Capture the cell that displays the provided text and extract its [x, y] central coordinate. 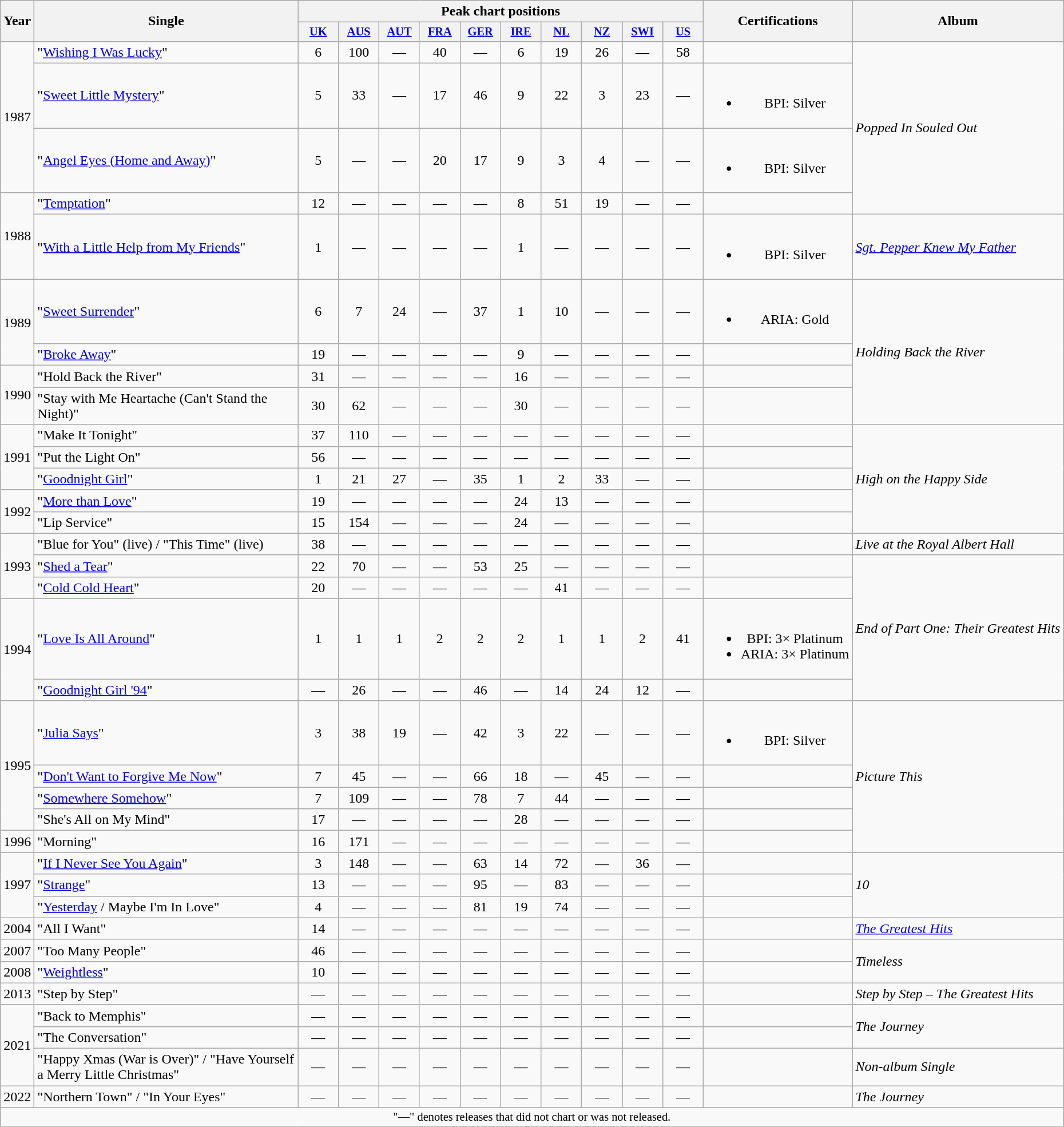
"Temptation" [166, 204]
"Hold Back the River" [166, 376]
Year [17, 21]
"Lip Service" [166, 522]
Step by Step – The Greatest Hits [958, 994]
25 [521, 566]
56 [318, 457]
"Too Many People" [166, 950]
"Northern Town" / "In Your Eyes" [166, 1097]
28 [521, 820]
1989 [17, 323]
ARIA: Gold [778, 311]
42 [481, 733]
"Stay with Me Heartache (Can't Stand the Night)" [166, 406]
Timeless [958, 961]
"Sweet Surrender" [166, 311]
"Weightless" [166, 972]
Peak chart positions [501, 11]
40 [439, 52]
62 [359, 406]
FRA [439, 32]
"More than Love" [166, 501]
"Strange" [166, 885]
1992 [17, 511]
"Morning" [166, 842]
NZ [602, 32]
"Step by Step" [166, 994]
63 [481, 863]
1996 [17, 842]
"Goodnight Girl '94" [166, 690]
27 [399, 479]
2004 [17, 928]
"Don't Want to Forgive Me Now" [166, 776]
171 [359, 842]
74 [562, 907]
72 [562, 863]
Picture This [958, 777]
"Make It Tonight" [166, 435]
1988 [17, 236]
Sgt. Pepper Knew My Father [958, 247]
36 [643, 863]
"Wishing I Was Lucky" [166, 52]
UK [318, 32]
154 [359, 522]
44 [562, 798]
1993 [17, 566]
2013 [17, 994]
51 [562, 204]
1990 [17, 395]
"Goodnight Girl" [166, 479]
"Put the Light On" [166, 457]
2007 [17, 950]
Certifications [778, 21]
"Happy Xmas (War is Over)" / "Have Yourself a Merry Little Christmas" [166, 1068]
8 [521, 204]
35 [481, 479]
End of Part One: Their Greatest Hits [958, 628]
Holding Back the River [958, 352]
BPI: 3× PlatinumARIA: 3× Platinum [778, 639]
148 [359, 863]
"The Conversation" [166, 1037]
1994 [17, 650]
"Blue for You" (live) / "This Time" (live) [166, 544]
1987 [17, 117]
81 [481, 907]
Popped In Souled Out [958, 128]
1995 [17, 765]
95 [481, 885]
The Greatest Hits [958, 928]
"All I Want" [166, 928]
NL [562, 32]
18 [521, 776]
Non-album Single [958, 1068]
"If I Never See You Again" [166, 863]
83 [562, 885]
"Angel Eyes (Home and Away)" [166, 160]
Live at the Royal Albert Hall [958, 544]
31 [318, 376]
US [683, 32]
100 [359, 52]
110 [359, 435]
2008 [17, 972]
"Love Is All Around" [166, 639]
1991 [17, 457]
AUS [359, 32]
High on the Happy Side [958, 479]
"Shed a Tear" [166, 566]
Single [166, 21]
23 [643, 96]
"Sweet Little Mystery" [166, 96]
70 [359, 566]
109 [359, 798]
IRE [521, 32]
AUT [399, 32]
78 [481, 798]
58 [683, 52]
"Cold Cold Heart" [166, 588]
SWI [643, 32]
21 [359, 479]
"Broke Away" [166, 355]
"—" denotes releases that did not chart or was not released. [532, 1117]
Album [958, 21]
1997 [17, 885]
"With a Little Help from My Friends" [166, 247]
15 [318, 522]
66 [481, 776]
"Julia Says" [166, 733]
"Somewhere Somehow" [166, 798]
2022 [17, 1097]
2021 [17, 1045]
"She's All on My Mind" [166, 820]
"Back to Memphis" [166, 1015]
53 [481, 566]
"Yesterday / Maybe I'm In Love" [166, 907]
GER [481, 32]
